Locate the cell with the specified text and output its (x, y) center coordinate. 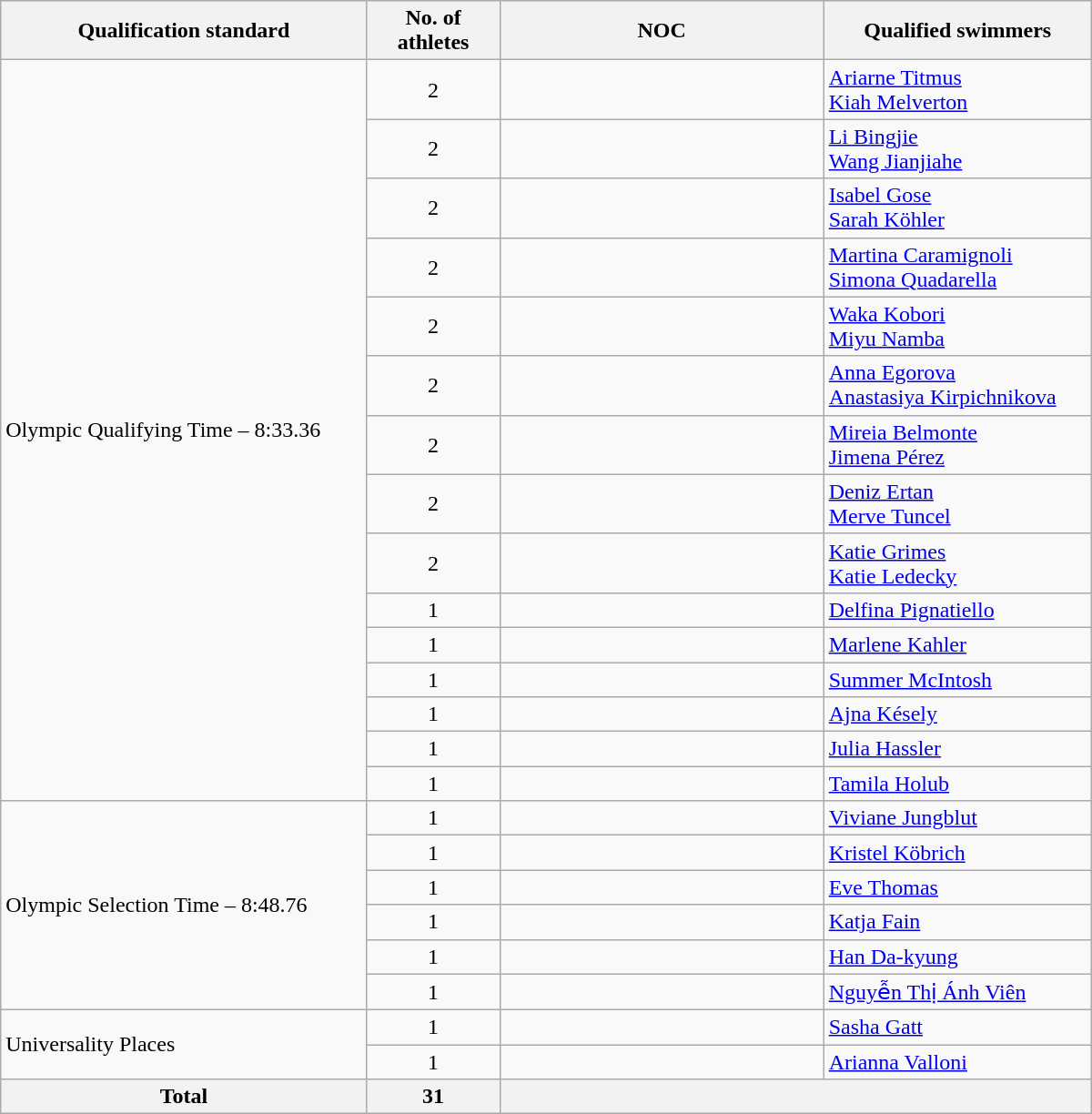
Tamila Holub (957, 784)
31 (433, 1097)
Universality Places (184, 1045)
Isabel GoseSarah Köhler (957, 208)
Qualification standard (184, 31)
Deniz ErtanMerve Tuncel (957, 504)
Julia Hassler (957, 749)
NOC (662, 31)
Martina CaramignoliSimona Quadarella (957, 268)
Summer McIntosh (957, 680)
Delfina Pignatiello (957, 610)
Ariarne TitmusKiah Melverton (957, 89)
Mireia BelmonteJimena Pérez (957, 444)
Viviane Jungblut (957, 818)
Total (184, 1097)
Olympic Qualifying Time – 8:33.36 (184, 430)
No. of athletes (433, 31)
Katja Fain (957, 922)
Marlene Kahler (957, 644)
Han Da-kyung (957, 957)
Li BingjieWang Jianjiahe (957, 149)
Katie GrimesKatie Ledecky (957, 562)
Kristel Köbrich (957, 853)
Olympic Selection Time – 8:48.76 (184, 906)
Arianna Valloni (957, 1062)
Sasha Gatt (957, 1028)
Ajna Késely (957, 714)
Nguyễn Thị Ánh Viên (957, 992)
Waka KoboriMiyu Namba (957, 326)
Anna EgorovaAnastasiya Kirpichnikova (957, 386)
Qualified swimmers (957, 31)
Eve Thomas (957, 887)
